Pinpoint the cell where the given text exists, returning its (X, Y) midpoint coordinate. 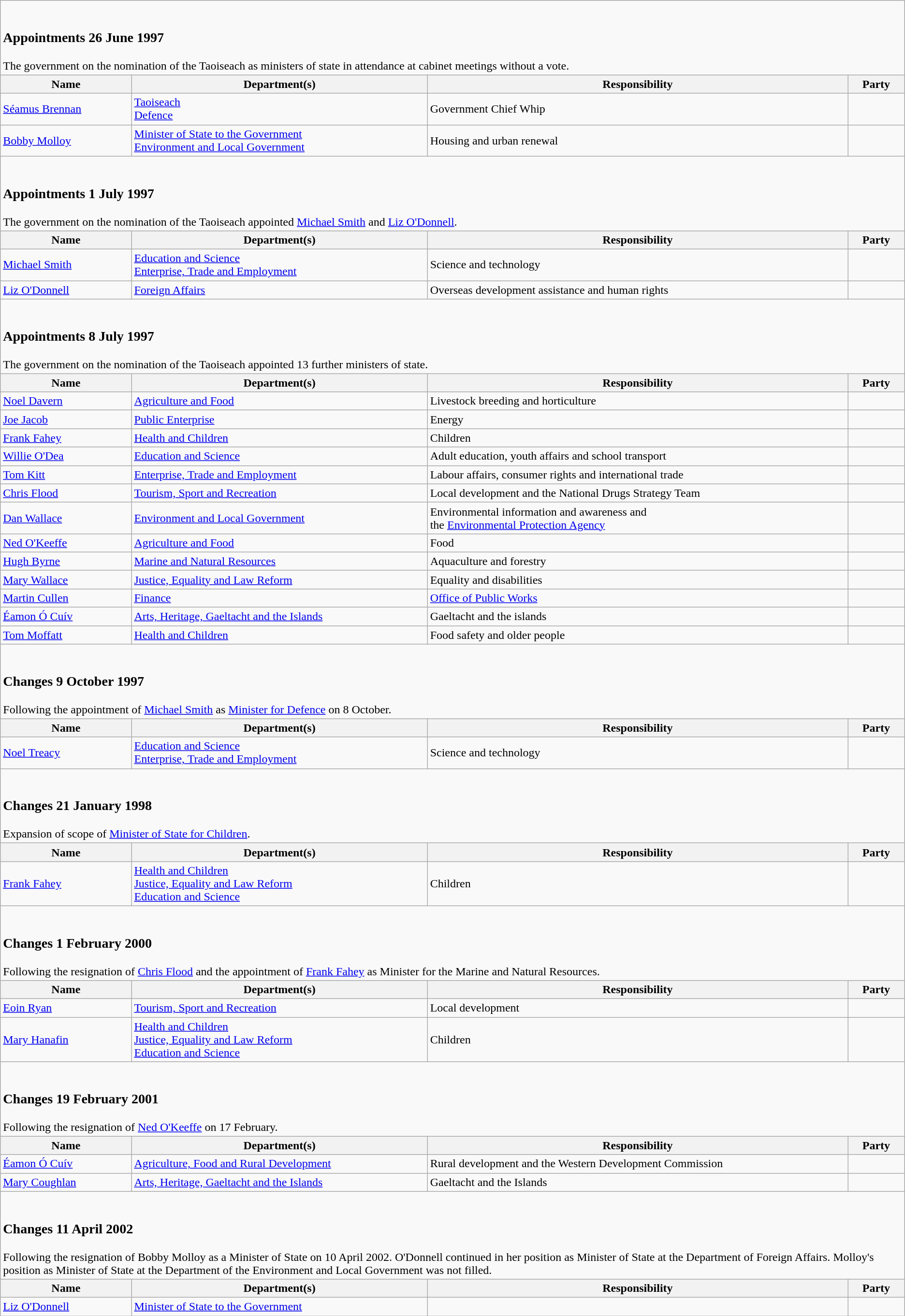
Finance (279, 598)
Marine and Natural Resources (279, 561)
Foreign Affairs (279, 289)
Changes 9 October 1997Following the appointment of Michael Smith as Minister for Defence on 8 October. (452, 681)
Labour affairs, consumer rights and international trade (638, 475)
Hugh Byrne (66, 561)
Tom Moffatt (66, 635)
Noel Davern (66, 401)
Local development (638, 1008)
Changes 21 January 1998Expansion of scope of Minister of State for Children. (452, 806)
Martin Cullen (66, 598)
Séamus Brennan (66, 109)
Adult education, youth affairs and school transport (638, 456)
Education and Science (279, 456)
Office of Public Works (638, 598)
Ned O'Keeffe (66, 543)
Livestock breeding and horticulture (638, 401)
Environmental information and awareness andthe Environmental Protection Agency (638, 518)
Michael Smith (66, 265)
Mary Wallace (66, 579)
Enterprise, Trade and Employment (279, 475)
Housing and urban renewal (638, 140)
Appointments 8 July 1997The government on the nomination of the Taoiseach appointed 13 further ministers of state. (452, 336)
Joe Jacob (66, 419)
Appointments 26 June 1997The government on the nomination of the Taoiseach as ministers of state in attendance at cabinet meetings without a vote. (452, 38)
Equality and disabilities (638, 579)
Mary Hanafin (66, 1040)
Dan Wallace (66, 518)
Gaeltacht and the Islands (638, 1182)
Gaeltacht and the islands (638, 617)
Overseas development assistance and human rights (638, 289)
Rural development and the Western Development Commission (638, 1164)
Energy (638, 419)
Appointments 1 July 1997The government on the nomination of the Taoiseach appointed Michael Smith and Liz O'Donnell. (452, 193)
Chris Flood (66, 493)
Willie O'Dea (66, 456)
Minister of State to the Government (279, 1306)
Mary Coughlan (66, 1182)
Agriculture, Food and Rural Development (279, 1164)
Bobby Molloy (66, 140)
Food safety and older people (638, 635)
Justice, Equality and Law Reform (279, 579)
Aquaculture and forestry (638, 561)
Noel Treacy (66, 753)
Changes 1 February 2000Following the resignation of Chris Flood and the appointment of Frank Fahey as Minister for the Marine and Natural Resources. (452, 943)
Food (638, 543)
Government Chief Whip (638, 109)
Eoin Ryan (66, 1008)
Changes 19 February 2001Following the resignation of Ned O'Keeffe on 17 February. (452, 1099)
Environment and Local Government (279, 518)
Minister of State to the GovernmentEnvironment and Local Government (279, 140)
Public Enterprise (279, 419)
TaoiseachDefence (279, 109)
Tom Kitt (66, 475)
Local development and the National Drugs Strategy Team (638, 493)
